Scan for the cell matching the given text and deliver its [X, Y] coordinate at center. 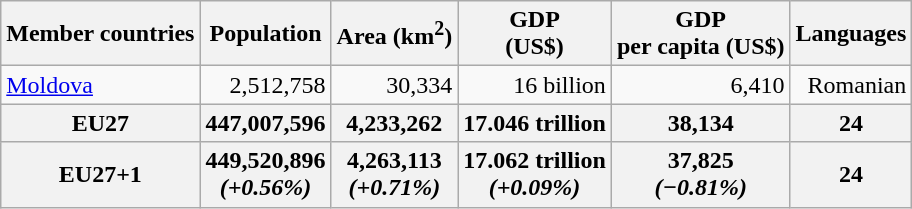
GDP (US$) [535, 34]
Languages [851, 34]
Member countries [100, 34]
4,263,113 (+0.71%) [394, 174]
EU27 [100, 123]
Population [266, 34]
2,512,758 [266, 85]
Moldova [100, 85]
447,007,596 [266, 123]
EU27+1 [100, 174]
Romanian [851, 85]
4,233,262 [394, 123]
16 billion [535, 85]
37,825 (−0.81%) [700, 174]
17.046 trillion [535, 123]
GDP per capita (US$) [700, 34]
30,334 [394, 85]
17.062 trillion (+0.09%) [535, 174]
38,134 [700, 123]
Area (km2) [394, 34]
449,520,896 (+0.56%) [266, 174]
6,410 [700, 85]
